Scan for the cell matching the given text and deliver its [x, y] coordinate at center. 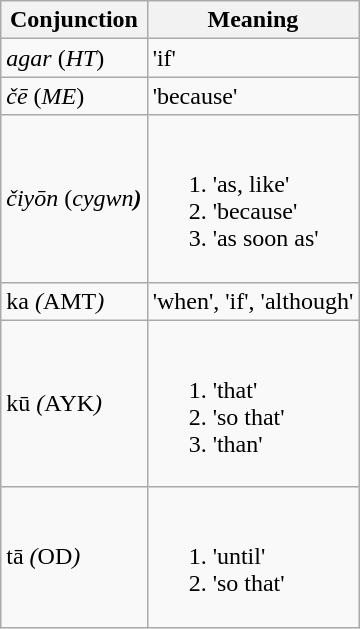
kū (AYK) [74, 404]
čiyōn (cygwn) [74, 198]
Conjunction [74, 20]
ka (AMT) [74, 301]
čē (ME) [74, 96]
'until''so that' [253, 557]
agar (HT) [74, 58]
'when', 'if', 'although' [253, 301]
'if' [253, 58]
'because' [253, 96]
'as, like''because''as soon as' [253, 198]
Meaning [253, 20]
tā (OD) [74, 557]
'that''so that''than' [253, 404]
